From the cell containing the given text, extract its center point as [x, y] coordinate. 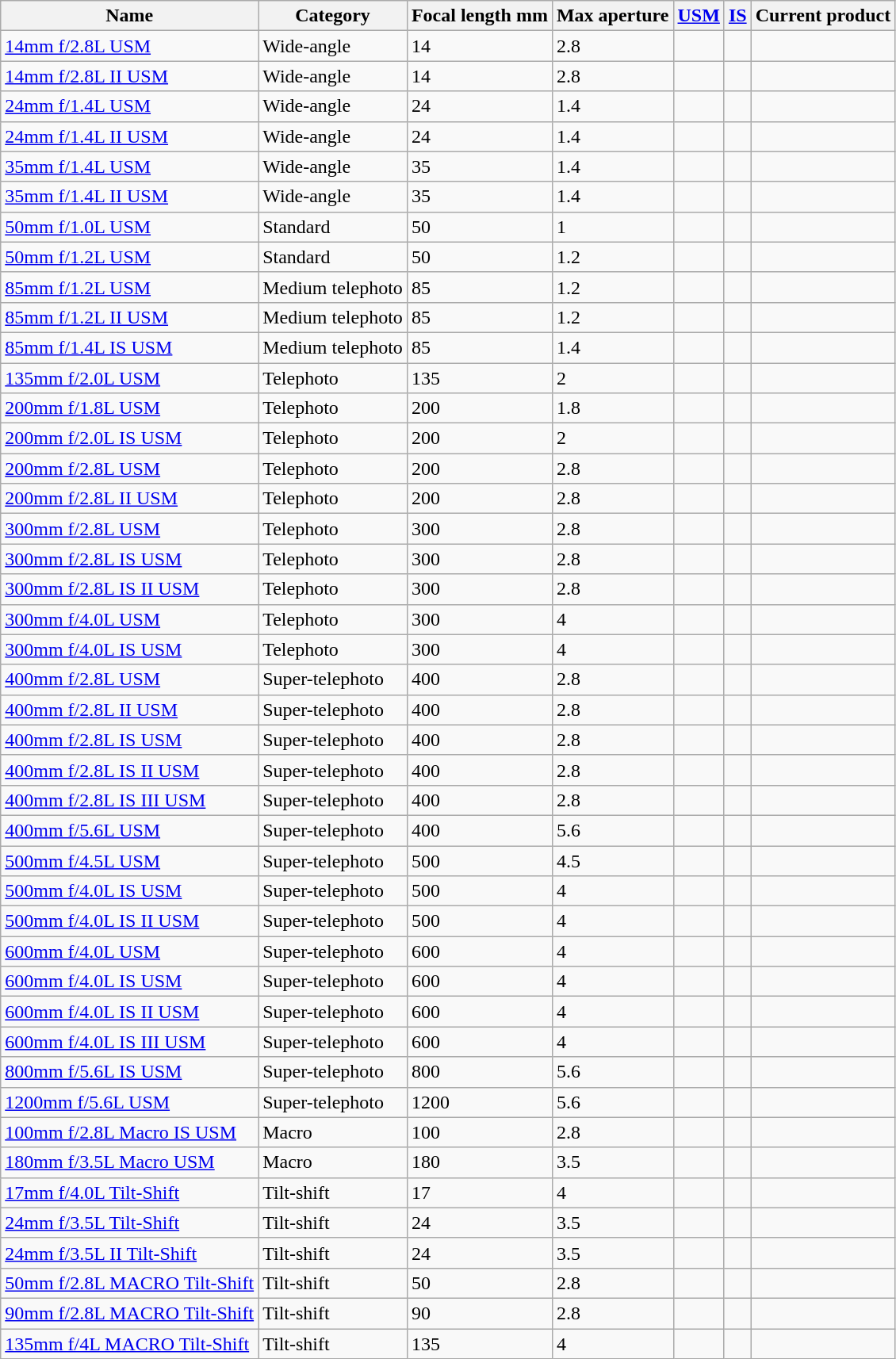
500mm f/4.0L IS USM [130, 891]
90mm f/2.8L MACRO Tilt-Shift [130, 1313]
85mm f/1.2L II USM [130, 317]
Max aperture [612, 16]
IS [737, 16]
400mm f/2.8L IS II USM [130, 770]
800mm f/5.6L IS USM [130, 1072]
Current product [823, 16]
300mm f/2.8L USM [130, 529]
Focal length mm [479, 16]
135mm f/4L MACRO Tilt-Shift [130, 1344]
1200mm f/5.6L USM [130, 1102]
500mm f/4.0L IS II USM [130, 921]
Category [333, 16]
300mm f/2.8L IS USM [130, 559]
1.8 [612, 408]
500mm f/4.5L USM [130, 860]
300mm f/4.0L USM [130, 619]
4.5 [612, 860]
400mm f/2.8L IS USM [130, 740]
24mm f/3.5L Tilt-Shift [130, 1223]
200mm f/2.0L IS USM [130, 438]
600mm f/4.0L USM [130, 951]
24mm f/1.4L USM [130, 106]
1 [612, 227]
400mm f/2.8L II USM [130, 710]
17 [479, 1192]
1200 [479, 1102]
85mm f/1.2L USM [130, 287]
35mm f/1.4L II USM [130, 197]
200mm f/2.8L USM [130, 469]
24mm f/3.5L II Tilt-Shift [130, 1253]
14mm f/2.8L USM [130, 46]
800 [479, 1072]
17mm f/4.0L Tilt-Shift [130, 1192]
100 [479, 1132]
50mm f/1.2L USM [130, 257]
Name [130, 16]
USM [699, 16]
100mm f/2.8L Macro IS USM [130, 1132]
300mm f/2.8L IS II USM [130, 589]
200mm f/1.8L USM [130, 408]
400mm f/2.8L USM [130, 679]
135mm f/2.0L USM [130, 378]
300mm f/4.0L IS USM [130, 649]
24mm f/1.4L II USM [130, 136]
90 [479, 1313]
180 [479, 1162]
600mm f/4.0L IS II USM [130, 1012]
400mm f/2.8L IS III USM [130, 800]
14mm f/2.8L II USM [130, 76]
50mm f/1.0L USM [130, 227]
200mm f/2.8L II USM [130, 499]
180mm f/3.5L Macro USM [130, 1162]
600mm f/4.0L IS III USM [130, 1042]
50mm f/2.8L MACRO Tilt-Shift [130, 1283]
400mm f/5.6L USM [130, 830]
85mm f/1.4L IS USM [130, 347]
35mm f/1.4L USM [130, 167]
600mm f/4.0L IS USM [130, 982]
